Pinpoint the cell where the given text exists, returning its (x, y) midpoint coordinate. 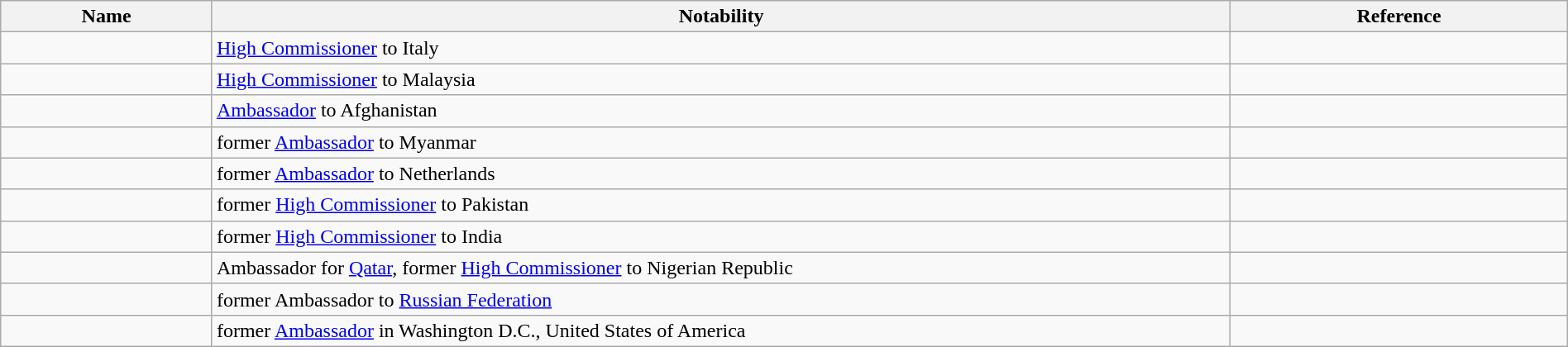
former Ambassador to Russian Federation (721, 299)
High Commissioner to Malaysia (721, 79)
Name (107, 17)
Ambassador for Qatar, former High Commissioner to Nigerian Republic (721, 268)
former High Commissioner to India (721, 236)
Ambassador to Afghanistan (721, 111)
former Ambassador to Myanmar (721, 142)
Notability (721, 17)
former Ambassador to Netherlands (721, 173)
former Ambassador in Washington D.C., United States of America (721, 330)
former High Commissioner to Pakistan (721, 205)
High Commissioner to Italy (721, 48)
Reference (1399, 17)
